Locate the cell with the specified text and output its [x, y] center coordinate. 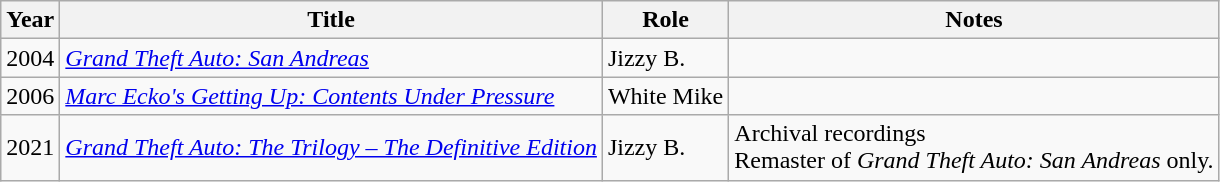
Year [30, 20]
White Mike [665, 96]
Grand Theft Auto: The Trilogy – The Definitive Edition [332, 148]
Notes [974, 20]
Archival recordingsRemaster of Grand Theft Auto: San Andreas only. [974, 148]
Marc Ecko's Getting Up: Contents Under Pressure [332, 96]
2004 [30, 58]
Title [332, 20]
Role [665, 20]
Grand Theft Auto: San Andreas [332, 58]
2006 [30, 96]
2021 [30, 148]
